Scan for the cell matching the given text and deliver its [X, Y] coordinate at center. 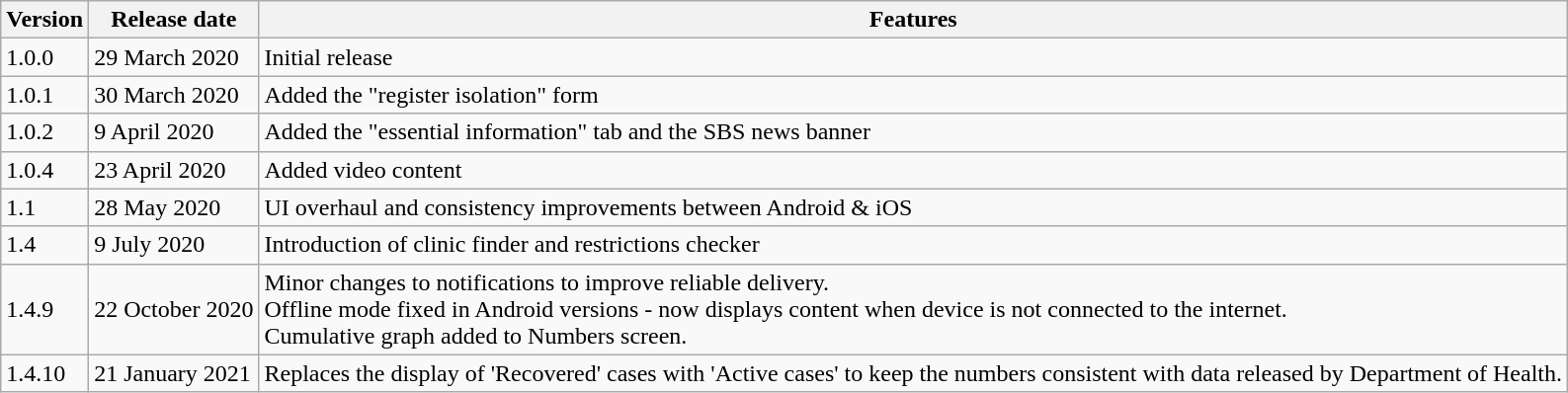
1.4.9 [45, 309]
28 May 2020 [174, 207]
Added the "essential information" tab and the SBS news banner [913, 132]
Release date [174, 20]
Version [45, 20]
Initial release [913, 57]
UI overhaul and consistency improvements between Android & iOS [913, 207]
30 March 2020 [174, 95]
1.4 [45, 245]
Introduction of clinic finder and restrictions checker [913, 245]
Replaces the display of 'Recovered' cases with 'Active cases' to keep the numbers consistent with data released by Department of Health. [913, 373]
1.0.0 [45, 57]
29 March 2020 [174, 57]
1.4.10 [45, 373]
Features [913, 20]
22 October 2020 [174, 309]
1.0.1 [45, 95]
9 July 2020 [174, 245]
1.0.4 [45, 170]
9 April 2020 [174, 132]
23 April 2020 [174, 170]
1.1 [45, 207]
Added video content [913, 170]
21 January 2021 [174, 373]
Added the "register isolation" form [913, 95]
1.0.2 [45, 132]
